Capture the cell that displays the provided text and extract its (x, y) central coordinate. 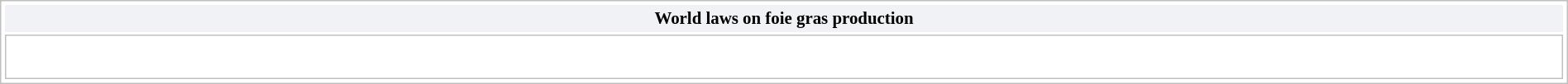
World laws on foie gras production (784, 18)
